Identify which cell holds the provided text, then report its [x, y] central coordinate. 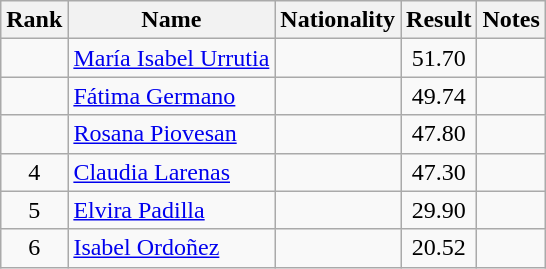
Name [172, 20]
51.70 [439, 58]
Rank [34, 20]
Claudia Larenas [172, 172]
Fátima Germano [172, 96]
5 [34, 210]
Rosana Piovesan [172, 134]
49.74 [439, 96]
Nationality [338, 20]
Elvira Padilla [172, 210]
47.80 [439, 134]
6 [34, 248]
Notes [511, 20]
20.52 [439, 248]
Isabel Ordoñez [172, 248]
María Isabel Urrutia [172, 58]
4 [34, 172]
47.30 [439, 172]
Result [439, 20]
29.90 [439, 210]
